Identify which cell holds the provided text, then report its (X, Y) central coordinate. 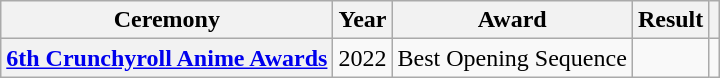
Award (512, 20)
Best Opening Sequence (512, 58)
6th Crunchyroll Anime Awards (167, 58)
2022 (362, 58)
Year (362, 20)
Result (670, 20)
Ceremony (167, 20)
